Find where the given text appears and provide that cell's center as (X, Y) coordinate. 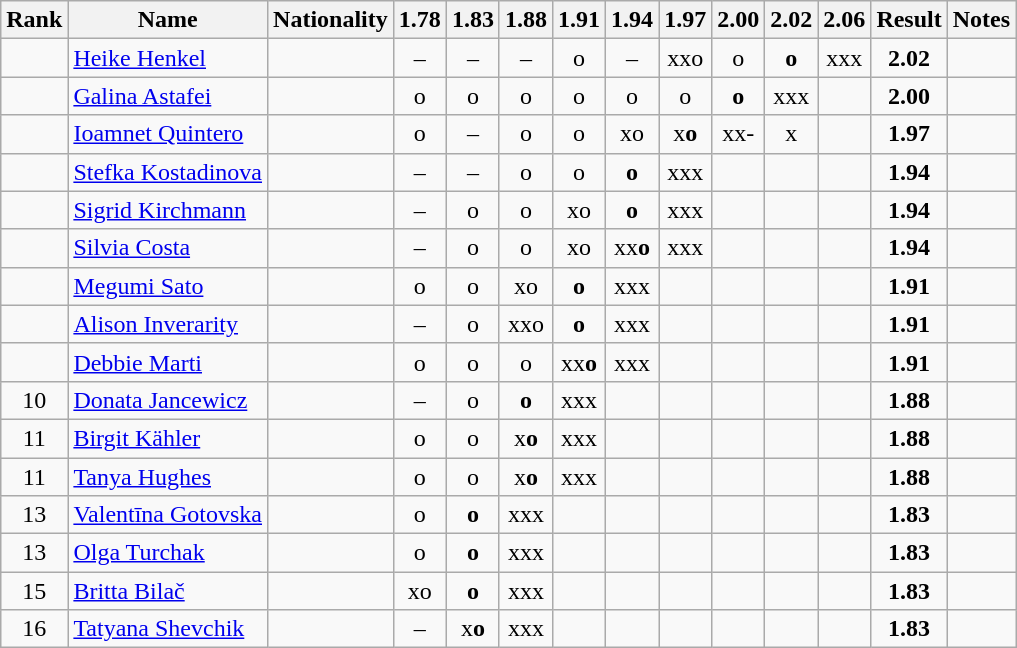
Debbie Marti (168, 362)
Nationality (331, 20)
Alison Inverarity (168, 324)
Sigrid Kirchmann (168, 210)
2.06 (844, 20)
Donata Jancewicz (168, 400)
Result (909, 20)
Rank (34, 20)
xx- (738, 134)
1.78 (420, 20)
Silvia Costa (168, 248)
Notes (981, 20)
Stefka Kostadinova (168, 172)
Ioamnet Quintero (168, 134)
Tatyana Shevchik (168, 629)
10 (34, 400)
Britta Bilač (168, 591)
Heike Henkel (168, 58)
Valentīna Gotovska (168, 515)
15 (34, 591)
16 (34, 629)
Megumi Sato (168, 286)
Galina Astafei (168, 96)
x (792, 134)
Name (168, 20)
Tanya Hughes (168, 477)
Birgit Kähler (168, 438)
Olga Turchak (168, 553)
